Locate the cell with the specified text and output its (X, Y) center coordinate. 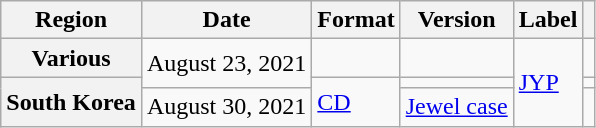
Version (456, 20)
Jewel case (456, 107)
Various (72, 58)
August 23, 2021 (226, 64)
CD (356, 102)
South Korea (72, 102)
JYP (548, 82)
Format (356, 20)
Date (226, 20)
Region (72, 20)
Label (548, 20)
August 30, 2021 (226, 107)
